Provide the [x, y] coordinate of the cell's center where the given text is located.  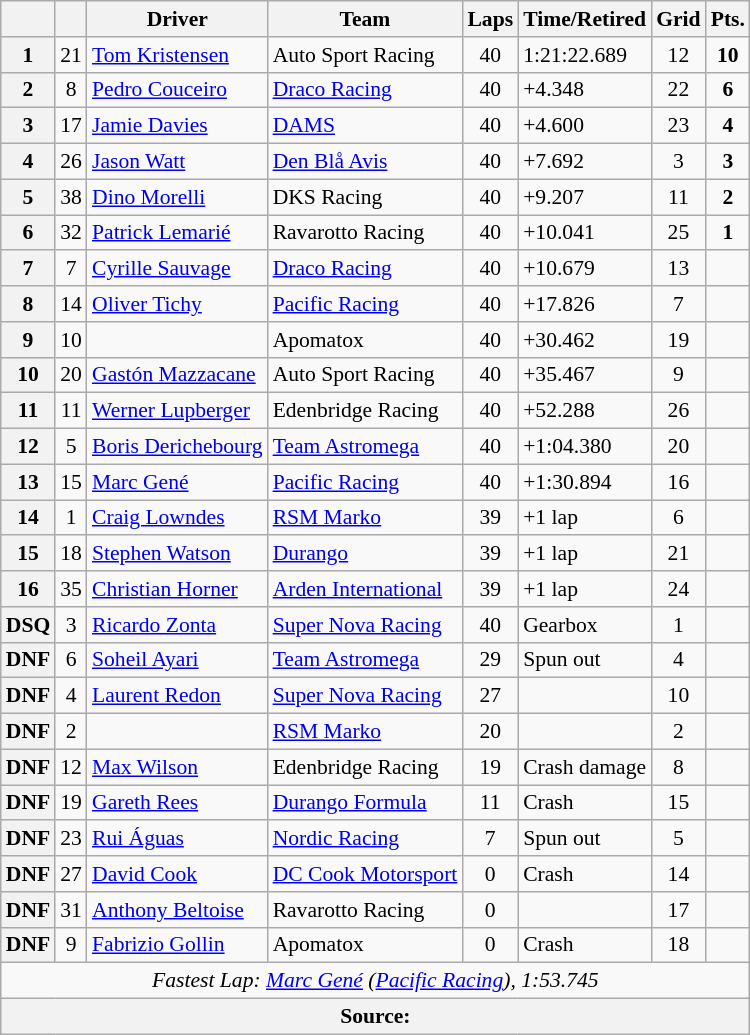
Patrick Lemarié [178, 233]
25 [678, 233]
24 [678, 589]
Soheil Ayari [178, 660]
+30.462 [584, 340]
22 [678, 90]
Pts. [728, 19]
Tom Kristensen [178, 55]
+10.679 [584, 269]
Grid [678, 19]
Anthony Beltoise [178, 910]
+52.288 [584, 411]
+7.692 [584, 162]
Christian Horner [178, 589]
DC Cook Motorsport [366, 874]
DAMS [366, 126]
Durango Formula [366, 803]
Nordic Racing [366, 839]
Werner Lupberger [178, 411]
DSQ [28, 625]
Crash damage [584, 767]
Cyrille Sauvage [178, 269]
32 [71, 233]
+17.826 [584, 304]
38 [71, 197]
DKS Racing [366, 197]
Durango [366, 554]
Arden International [366, 589]
+1:04.380 [584, 447]
29 [490, 660]
Rui Águas [178, 839]
+1:30.894 [584, 482]
Source: [376, 1017]
Driver [178, 19]
Gareth Rees [178, 803]
Oliver Tichy [178, 304]
Dino Morelli [178, 197]
Max Wilson [178, 767]
+9.207 [584, 197]
31 [71, 910]
Laps [490, 19]
Marc Gené [178, 482]
Craig Lowndes [178, 518]
+35.467 [584, 375]
1:21:22.689 [584, 55]
Team [366, 19]
Time/Retired [584, 19]
35 [71, 589]
Pedro Couceiro [178, 90]
Fastest Lap: Marc Gené (Pacific Racing), 1:53.745 [376, 981]
+10.041 [584, 233]
Ricardo Zonta [178, 625]
Den Blå Avis [366, 162]
Fabrizio Gollin [178, 945]
+4.348 [584, 90]
Laurent Redon [178, 696]
Gearbox [584, 625]
Boris Derichebourg [178, 447]
Gastón Mazzacane [178, 375]
Jamie Davies [178, 126]
+4.600 [584, 126]
Stephen Watson [178, 554]
David Cook [178, 874]
Jason Watt [178, 162]
